Capture the cell that displays the provided text and extract its (X, Y) central coordinate. 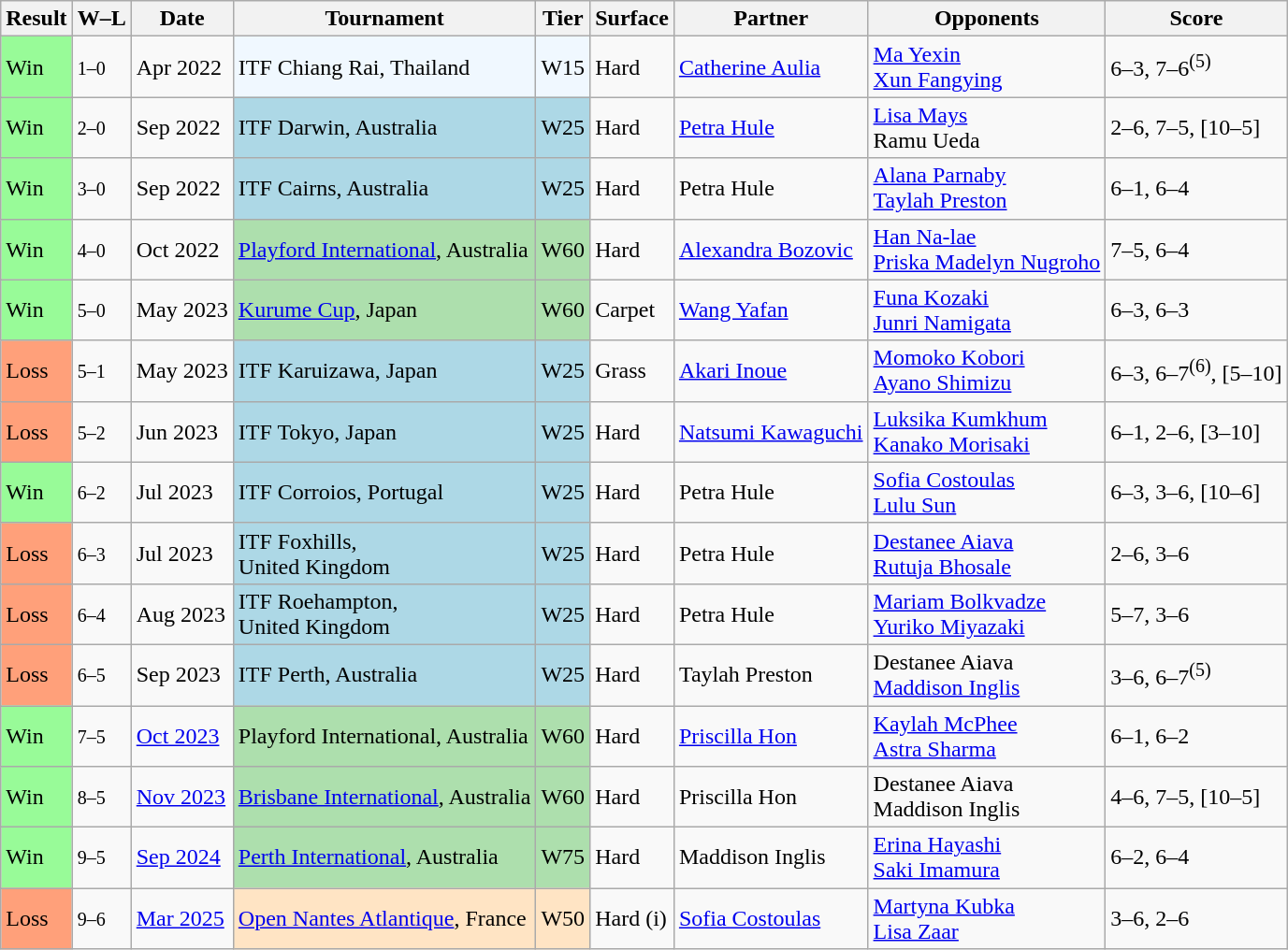
ITF Perth, Australia (384, 675)
Tournament (384, 19)
ITF Tokyo, Japan (384, 432)
2–6, 3–6 (1196, 554)
Destanee Aiava Rutuja Bhosale (987, 554)
Ma Yexin Xun Fangying (987, 67)
6–1, 6–4 (1196, 189)
Mariam Bolkvadze Yuriko Miyazaki (987, 613)
3–6, 6–7(5) (1196, 675)
W–L (101, 19)
Wang Yafan (771, 310)
1–0 (101, 67)
Lisa Mays Ramu Ueda (987, 127)
6–5 (101, 675)
ITF Karuizawa, Japan (384, 370)
5–0 (101, 310)
Carpet (632, 310)
Taylah Preston (771, 675)
Kaylah McPhee Astra Sharma (987, 735)
ITF Cairns, Australia (384, 189)
Nov 2023 (181, 797)
Oct 2022 (181, 249)
ITF Foxhills, United Kingdom (384, 554)
5–7, 3–6 (1196, 613)
5–1 (101, 370)
Partner (771, 19)
Han Na-lae Priska Madelyn Nugroho (987, 249)
Grass (632, 370)
Natsumi Kawaguchi (771, 432)
Opponents (987, 19)
Perth International, Australia (384, 858)
Mar 2025 (181, 918)
Alana Parnaby Taylah Preston (987, 189)
6–3 (101, 554)
3–6, 2–6 (1196, 918)
Oct 2023 (181, 735)
6–1, 6–2 (1196, 735)
8–5 (101, 797)
Brisbane International, Australia (384, 797)
6–2 (101, 492)
Luksika Kumkhum Kanako Morisaki (987, 432)
W50 (563, 918)
Surface (632, 19)
9–5 (101, 858)
Catherine Aulia (771, 67)
Jun 2023 (181, 432)
Akari Inoue (771, 370)
ITF Darwin, Australia (384, 127)
6–3, 3–6, [10–6] (1196, 492)
Momoko Kobori Ayano Shimizu (987, 370)
Erina Hayashi Saki Imamura (987, 858)
ITF Roehampton, United Kingdom (384, 613)
Aug 2023 (181, 613)
4–6, 7–5, [10–5] (1196, 797)
Date (181, 19)
Sofia Costoulas (771, 918)
6–4 (101, 613)
4–0 (101, 249)
2–0 (101, 127)
Maddison Inglis (771, 858)
Kurume Cup, Japan (384, 310)
ITF Chiang Rai, Thailand (384, 67)
9–6 (101, 918)
Apr 2022 (181, 67)
W15 (563, 67)
6–2, 6–4 (1196, 858)
ITF Corroios, Portugal (384, 492)
Score (1196, 19)
Hard (i) (632, 918)
7–5 (101, 735)
Funa Kozaki Junri Namigata (987, 310)
3–0 (101, 189)
6–3, 6–3 (1196, 310)
Martyna Kubka Lisa Zaar (987, 918)
Alexandra Bozovic (771, 249)
Sep 2023 (181, 675)
7–5, 6–4 (1196, 249)
W75 (563, 858)
6–3, 7–6(5) (1196, 67)
Sofia Costoulas Lulu Sun (987, 492)
5–2 (101, 432)
Result (36, 19)
Sep 2024 (181, 858)
2–6, 7–5, [10–5] (1196, 127)
6–1, 2–6, [3–10] (1196, 432)
Tier (563, 19)
6–3, 6–7(6), [5–10] (1196, 370)
Open Nantes Atlantique, France (384, 918)
